Identify which cell holds the provided text, then report its (X, Y) central coordinate. 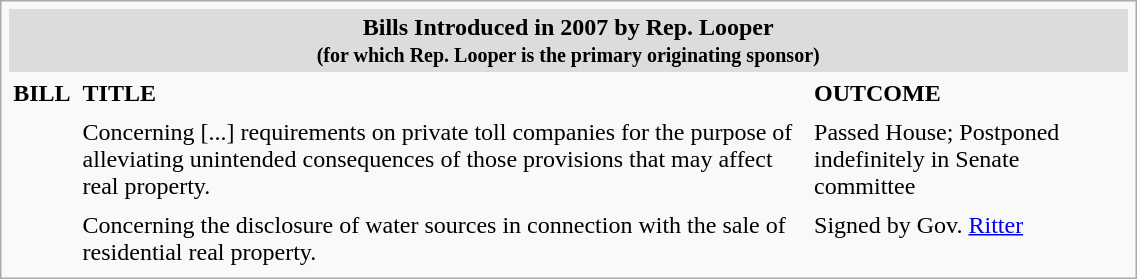
OUTCOME (969, 93)
Passed House; Postponed indefinitely in Senate committee (969, 159)
Bills Introduced in 2007 by Rep. Looper(for which Rep. Looper is the primary originating sponsor) (568, 40)
TITLE (442, 93)
Signed by Gov. Ritter (969, 238)
Concerning the disclosure of water sources in connection with the sale of residential real property. (442, 238)
BILL (42, 93)
